Search for the cell housing the specified text and yield its (x, y) center coordinate. 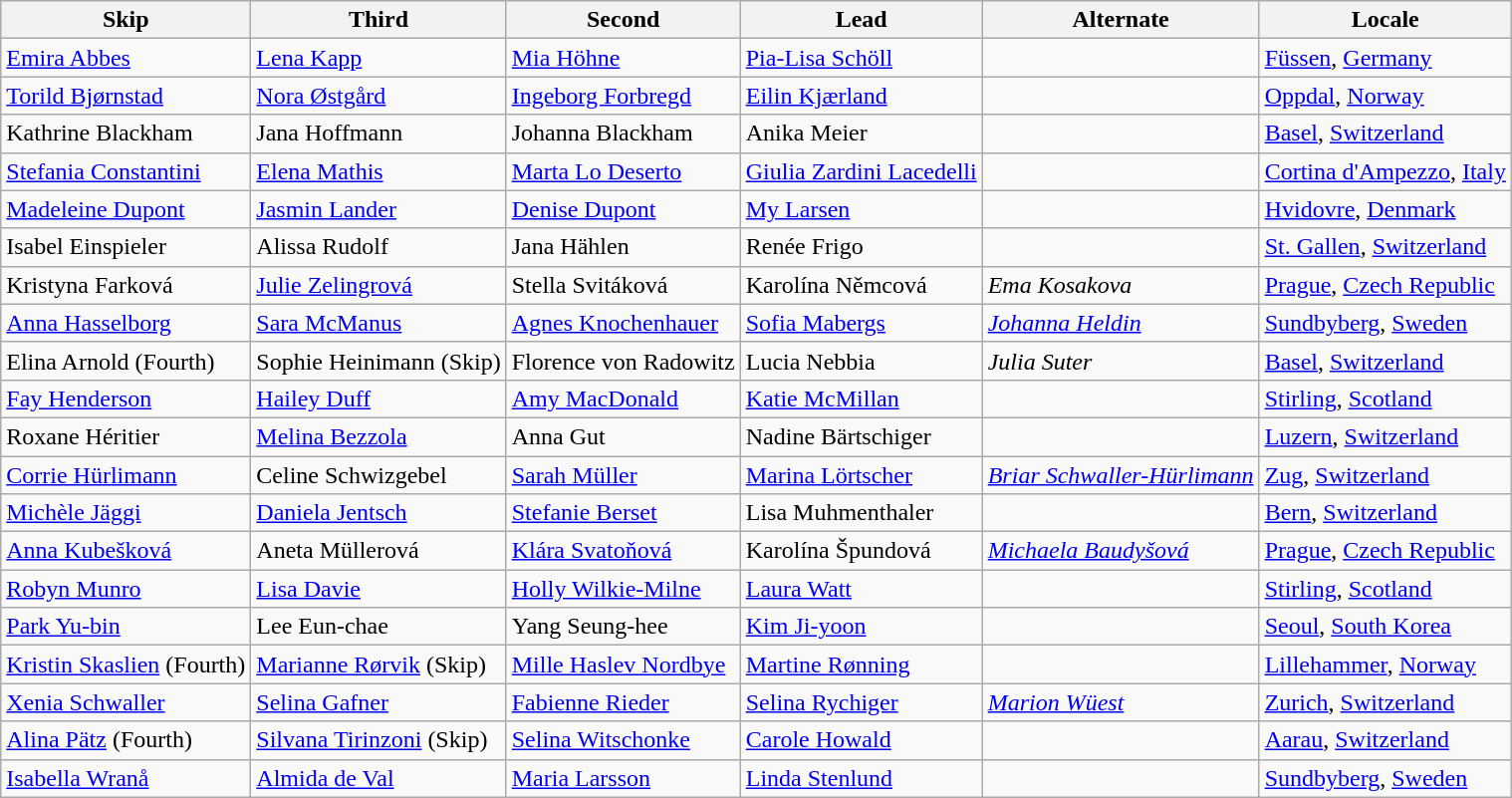
Florence von Radowitz (624, 361)
Marianne Rørvik (Skip) (378, 665)
Bern, Switzerland (1385, 513)
Nadine Bärtschiger (861, 436)
Robyn Munro (126, 589)
Sara McManus (378, 323)
Mia Höhne (624, 58)
Stefanie Berset (624, 513)
Lucia Nebbia (861, 361)
Pia-Lisa Schöll (861, 58)
Madeleine Dupont (126, 209)
Torild Bjørnstad (126, 96)
Agnes Knochenhauer (624, 323)
Klára Svatoňová (624, 551)
Melina Bezzola (378, 436)
Renée Frigo (861, 247)
Michaela Baudyšová (1121, 551)
Kim Ji-yoon (861, 627)
Laura Watt (861, 589)
Elina Arnold (Fourth) (126, 361)
Jasmin Lander (378, 209)
Isabel Einspieler (126, 247)
Stefania Constantini (126, 171)
Hvidovre, Denmark (1385, 209)
Denise Dupont (624, 209)
Lena Kapp (378, 58)
Karolína Špundová (861, 551)
Füssen, Germany (1385, 58)
Alissa Rudolf (378, 247)
Selina Gafner (378, 702)
Almida de Val (378, 778)
Karolína Němcová (861, 285)
Park Yu-bin (126, 627)
Cortina d'Ampezzo, Italy (1385, 171)
Linda Stenlund (861, 778)
Nora Østgård (378, 96)
Ingeborg Forbregd (624, 96)
Locale (1385, 20)
Oppdal, Norway (1385, 96)
Lisa Davie (378, 589)
Zurich, Switzerland (1385, 702)
Skip (126, 20)
Eilin Kjærland (861, 96)
Briar Schwaller-Hürlimann (1121, 475)
Emira Abbes (126, 58)
Michèle Jäggi (126, 513)
Sofia Mabergs (861, 323)
Martine Rønning (861, 665)
Sarah Müller (624, 475)
Giulia Zardini Lacedelli (861, 171)
Fabienne Rieder (624, 702)
Stella Svitáková (624, 285)
Zug, Switzerland (1385, 475)
St. Gallen, Switzerland (1385, 247)
Corrie Hürlimann (126, 475)
Lee Eun-chae (378, 627)
Johanna Blackham (624, 133)
Anna Hasselborg (126, 323)
Anna Gut (624, 436)
Ema Kosakova (1121, 285)
Hailey Duff (378, 399)
Isabella Wranå (126, 778)
Seoul, South Korea (1385, 627)
Roxane Héritier (126, 436)
Jana Hoffmann (378, 133)
Holly Wilkie-Milne (624, 589)
Lillehammer, Norway (1385, 665)
Luzern, Switzerland (1385, 436)
Elena Mathis (378, 171)
Lisa Muhmenthaler (861, 513)
Anika Meier (861, 133)
Yang Seung-hee (624, 627)
Marina Lörtscher (861, 475)
Selina Rychiger (861, 702)
Daniela Jentsch (378, 513)
Maria Larsson (624, 778)
Carole Howald (861, 740)
Amy MacDonald (624, 399)
Alina Pätz (Fourth) (126, 740)
Sophie Heinimann (Skip) (378, 361)
Celine Schwizgebel (378, 475)
Marion Wüest (1121, 702)
Jana Hählen (624, 247)
Aarau, Switzerland (1385, 740)
Selina Witschonke (624, 740)
Anna Kubešková (126, 551)
Fay Henderson (126, 399)
Julia Suter (1121, 361)
My Larsen (861, 209)
Johanna Heldin (1121, 323)
Mille Haslev Nordbye (624, 665)
Lead (861, 20)
Third (378, 20)
Katie McMillan (861, 399)
Alternate (1121, 20)
Kathrine Blackham (126, 133)
Kristyna Farková (126, 285)
Julie Zelingrová (378, 285)
Second (624, 20)
Silvana Tirinzoni (Skip) (378, 740)
Aneta Müllerová (378, 551)
Xenia Schwaller (126, 702)
Marta Lo Deserto (624, 171)
Kristin Skaslien (Fourth) (126, 665)
